Return the [X, Y] coordinate for the center point of the cell that contains the specified text.  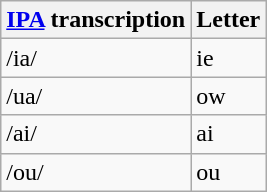
/ia/ [96, 58]
IPA transcription [96, 20]
ai [228, 134]
/ai/ [96, 134]
ie [228, 58]
ow [228, 96]
Letter [228, 20]
ou [228, 172]
/ou/ [96, 172]
/ua/ [96, 96]
